Provide the [X, Y] coordinate of the cell's center where the given text is located.  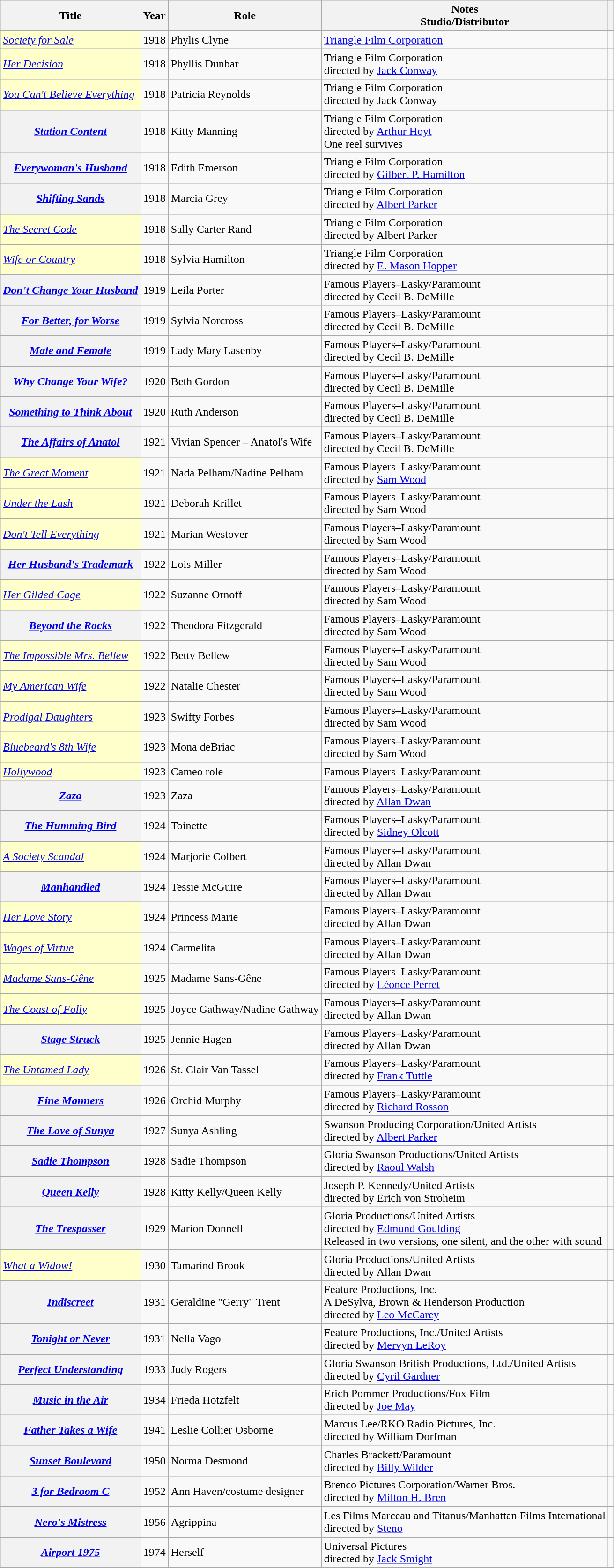
Gloria Swanson British Productions, Ltd./United Artistsdirected by Cyril Gardner [465, 1369]
Under the Lash [70, 503]
Gloria Productions/United Artistsdirected by Allan Dwan [465, 1265]
Swanson Producing Corporation/United Artistsdirected by Albert Parker [465, 1131]
Don't Change Your Husband [70, 290]
Nada Pelham/Nadine Pelham [244, 473]
The Humming Bird [70, 825]
Phylis Clyne [244, 40]
1950 [155, 1461]
Triangle Film Corporationdirected by Arthur Hoyt One reel survives [465, 131]
The Affairs of Anatol [70, 442]
Les Films Marceau and Titanus/Manhattan Films Internationaldirected by Steno [465, 1522]
The Love of Sunya [70, 1131]
Tonight or Never [70, 1339]
You Can't Believe Everything [70, 95]
Why Change Your Wife? [70, 381]
Tessie McGuire [244, 887]
Marjorie Colbert [244, 856]
Charles Brackett/Paramountdirected by Billy Wilder [465, 1461]
Triangle Film Corporation [465, 40]
Airport 1975 [70, 1553]
Her Husband's Trademark [70, 564]
Betty Bellew [244, 656]
Joyce Gathway/Nadine Gathway [244, 1009]
Father Takes a Wife [70, 1431]
1952 [155, 1492]
Princess Marie [244, 917]
The Great Moment [70, 473]
NotesStudio/Distributor [465, 16]
Hollywood [70, 771]
1929 [155, 1228]
Stage Struck [70, 1039]
Manhandled [70, 887]
Marcus Lee/RKO Radio Pictures, Inc.directed by William Dorfman [465, 1431]
A Society Scandal [70, 856]
Year [155, 16]
Famous Players–Lasky/Paramountdirected by Richard Rosson [465, 1100]
Nero's Mistress [70, 1522]
Marion Donnell [244, 1228]
Music in the Air [70, 1400]
Her Love Story [70, 917]
Phyllis Dunbar [244, 64]
The Secret Code [70, 229]
Queen Kelly [70, 1192]
3 for Bedroom C [70, 1492]
1934 [155, 1400]
Orchid Murphy [244, 1100]
Her Decision [70, 64]
Shifting Sands [70, 199]
1927 [155, 1131]
Agrippina [244, 1522]
Judy Rogers [244, 1369]
Fine Manners [70, 1100]
Feature Productions, Inc./United Artistsdirected by Mervyn LeRoy [465, 1339]
Famous Players–Lasky/Paramount [465, 771]
1941 [155, 1431]
Feature Productions, Inc. A DeSylva, Brown & Henderson Productiondirected by Leo McCarey [465, 1302]
Cameo role [244, 771]
Station Content [70, 131]
The Trespasser [70, 1228]
Edith Emerson [244, 168]
Triangle Film Corporationdirected by E. Mason Hopper [465, 260]
Mona deBriac [244, 747]
Ann Haven/costume designer [244, 1492]
Everywoman's Husband [70, 168]
The Untamed Lady [70, 1070]
The Coast of Folly [70, 1009]
Suzanne Ornoff [244, 595]
Wages of Virtue [70, 948]
Beth Gordon [244, 381]
Universal Picturesdirected by Jack Smight [465, 1553]
Jennie Hagen [244, 1039]
Leila Porter [244, 290]
Leslie Collier Osborne [244, 1431]
Swifty Forbes [244, 717]
Kitty Manning [244, 131]
Kitty Kelly/Queen Kelly [244, 1192]
Title [70, 16]
Famous Players–Lasky/Paramountdirected by Sidney Olcott [465, 825]
Famous Players–Lasky/Paramountdirected by Léonce Perret [465, 978]
Don't Tell Everything [70, 534]
Tamarind Brook [244, 1265]
Sunya Ashling [244, 1131]
Prodigal Daughters [70, 717]
What a Widow! [70, 1265]
Something to Think About [70, 412]
Natalie Chester [244, 686]
Frieda Hotzfelt [244, 1400]
Marcia Grey [244, 199]
Wife or Country [70, 260]
Gloria Productions/United Artistsdirected by Edmund GouldingReleased in two versions, one silent, and the other with sound [465, 1228]
Joseph P. Kennedy/United Artistsdirected by Erich von Stroheim [465, 1192]
Erich Pommer Productions/Fox Filmdirected by Joe May [465, 1400]
Toinette [244, 825]
Beyond the Rocks [70, 625]
Triangle Film Corporationdirected by Gilbert P. Hamilton [465, 168]
For Better, for Worse [70, 320]
Brenco Pictures Corporation/Warner Bros.directed by Milton H. Bren [465, 1492]
St. Clair Van Tassel [244, 1070]
Geraldine "Gerry" Trent [244, 1302]
Sylvia Hamilton [244, 260]
Lady Mary Lasenby [244, 350]
Nella Vago [244, 1339]
Vivian Spencer – Anatol's Wife [244, 442]
Male and Female [70, 350]
1956 [155, 1522]
1933 [155, 1369]
Bluebeard's 8th Wife [70, 747]
Society for Sale [70, 40]
My American Wife [70, 686]
1974 [155, 1553]
Perfect Understanding [70, 1369]
Theodora Fitzgerald [244, 625]
Sally Carter Rand [244, 229]
Deborah Krillet [244, 503]
Carmelita [244, 948]
Norma Desmond [244, 1461]
Sunset Boulevard [70, 1461]
Famous Players–Lasky/Paramountdirected by Frank Tuttle [465, 1070]
Role [244, 16]
Herself [244, 1553]
Lois Miller [244, 564]
Her Gilded Cage [70, 595]
Sylvia Norcross [244, 320]
Indiscreet [70, 1302]
1930 [155, 1265]
Marian Westover [244, 534]
Patricia Reynolds [244, 95]
The Impossible Mrs. Bellew [70, 656]
Ruth Anderson [244, 412]
Gloria Swanson Productions/United Artistsdirected by Raoul Walsh [465, 1161]
